Capture the cell that displays the provided text and extract its (X, Y) central coordinate. 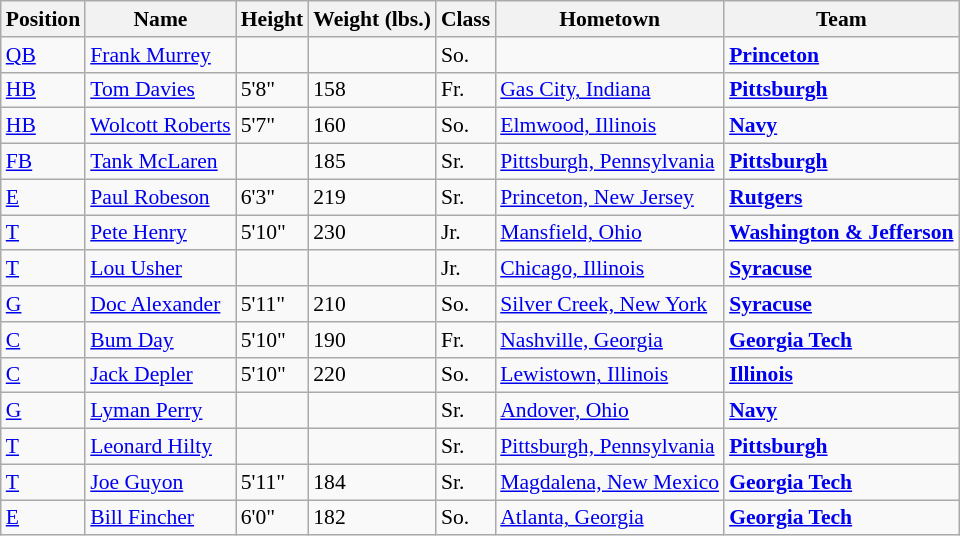
Paul Robeson (160, 197)
Princeton, New Jersey (610, 197)
Washington & Jefferson (841, 233)
Rutgers (841, 197)
220 (372, 375)
Chicago, Illinois (610, 269)
Team (841, 19)
Nashville, Georgia (610, 340)
Princeton (841, 55)
Elmwood, Illinois (610, 126)
Leonard Hilty (160, 447)
Jack Depler (160, 375)
Tank McLaren (160, 162)
Class (466, 19)
Weight (lbs.) (372, 19)
QB (43, 55)
Position (43, 19)
Frank Murrey (160, 55)
182 (372, 518)
Atlanta, Georgia (610, 518)
Hometown (610, 19)
219 (372, 197)
230 (372, 233)
Gas City, Indiana (610, 90)
Lewistown, Illinois (610, 375)
Wolcott Roberts (160, 126)
5'7" (272, 126)
Lyman Perry (160, 411)
158 (372, 90)
Mansfield, Ohio (610, 233)
Bill Fincher (160, 518)
210 (372, 304)
Magdalena, New Mexico (610, 482)
Height (272, 19)
Illinois (841, 375)
6'3" (272, 197)
Tom Davies (160, 90)
Doc Alexander (160, 304)
5'8" (272, 90)
160 (372, 126)
6'0" (272, 518)
Bum Day (160, 340)
Lou Usher (160, 269)
Silver Creek, New York (610, 304)
FB (43, 162)
184 (372, 482)
185 (372, 162)
Joe Guyon (160, 482)
Pete Henry (160, 233)
190 (372, 340)
Name (160, 19)
Andover, Ohio (610, 411)
